Find where the given text appears and provide that cell's center as (X, Y) coordinate. 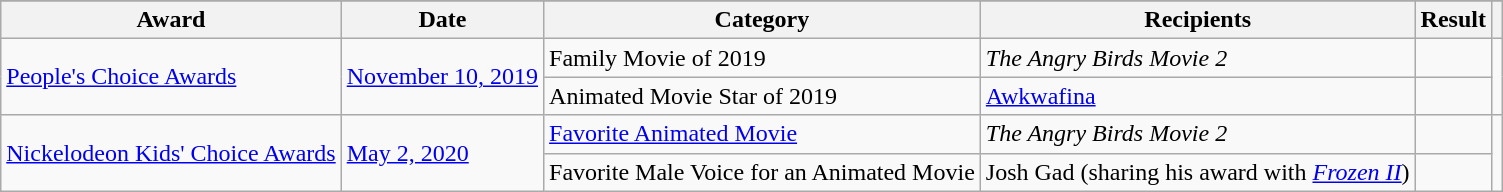
Favorite Animated Movie (762, 134)
Josh Gad (sharing his award with Frozen II) (1198, 172)
May 2, 2020 (442, 153)
Award (171, 20)
Result (1453, 20)
Family Movie of 2019 (762, 58)
People's Choice Awards (171, 77)
Nickelodeon Kids' Choice Awards (171, 153)
Animated Movie Star of 2019 (762, 96)
Category (762, 20)
Awkwafina (1198, 96)
Favorite Male Voice for an Animated Movie (762, 172)
Date (442, 20)
Recipients (1198, 20)
November 10, 2019 (442, 77)
